Pinpoint the cell where the given text exists, returning its [x, y] midpoint coordinate. 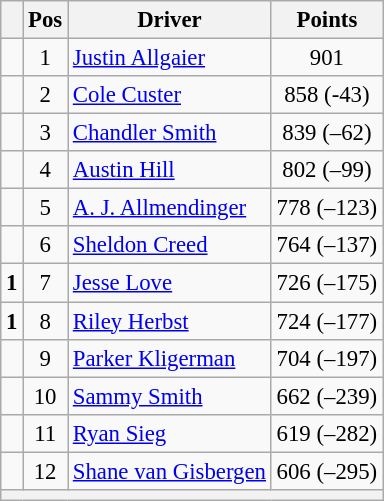
Driver [170, 20]
2 [46, 95]
802 (–99) [326, 170]
662 (–239) [326, 396]
10 [46, 396]
6 [46, 245]
11 [46, 433]
Chandler Smith [170, 133]
901 [326, 58]
Sammy Smith [170, 396]
Shane van Gisbergen [170, 471]
704 (–197) [326, 358]
9 [46, 358]
4 [46, 170]
839 (–62) [326, 133]
619 (–282) [326, 433]
Ryan Sieg [170, 433]
Justin Allgaier [170, 58]
724 (–177) [326, 321]
Points [326, 20]
Cole Custer [170, 95]
Jesse Love [170, 283]
764 (–137) [326, 245]
Austin Hill [170, 170]
Pos [46, 20]
A. J. Allmendinger [170, 208]
5 [46, 208]
778 (–123) [326, 208]
7 [46, 283]
726 (–175) [326, 283]
3 [46, 133]
12 [46, 471]
858 (-43) [326, 95]
Riley Herbst [170, 321]
Parker Kligerman [170, 358]
8 [46, 321]
606 (–295) [326, 471]
Sheldon Creed [170, 245]
